Find where the given text appears and provide that cell's center as [X, Y] coordinate. 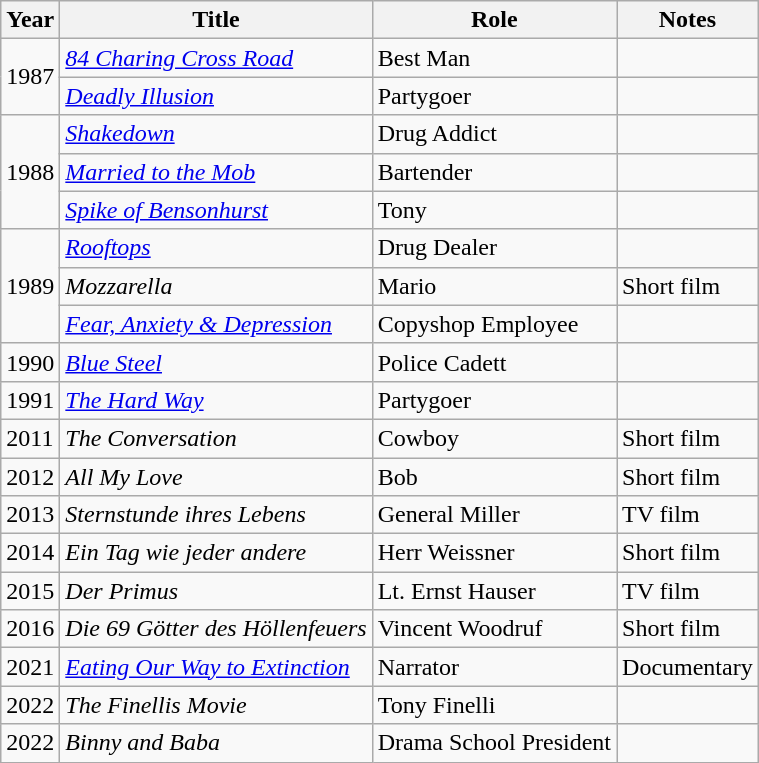
Tony Finelli [494, 705]
Year [30, 20]
Drug Dealer [494, 248]
Notes [688, 20]
General Miller [494, 515]
Lt. Ernst Hauser [494, 591]
Title [216, 20]
The Conversation [216, 438]
1987 [30, 77]
All My Love [216, 477]
Best Man [494, 58]
Police Cadett [494, 362]
The Finellis Movie [216, 705]
Drug Addict [494, 134]
Ein Tag wie jeder andere [216, 553]
Cowboy [494, 438]
Sternstunde ihres Lebens [216, 515]
Bob [494, 477]
Eating Our Way to Extinction [216, 667]
Married to the Mob [216, 172]
Vincent Woodruf [494, 629]
2014 [30, 553]
Der Primus [216, 591]
2015 [30, 591]
84 Charing Cross Road [216, 58]
1989 [30, 286]
Spike of Bensonhurst [216, 210]
Blue Steel [216, 362]
Fear, Anxiety & Depression [216, 324]
Tony [494, 210]
1988 [30, 172]
Documentary [688, 667]
Deadly Illusion [216, 96]
1991 [30, 400]
Die 69 Götter des Höllenfeuers [216, 629]
2021 [30, 667]
2013 [30, 515]
Copyshop Employee [494, 324]
1990 [30, 362]
2011 [30, 438]
2016 [30, 629]
Mario [494, 286]
Mozzarella [216, 286]
Rooftops [216, 248]
Drama School President [494, 743]
2012 [30, 477]
Binny and Baba [216, 743]
Herr Weissner [494, 553]
Narrator [494, 667]
Shakedown [216, 134]
The Hard Way [216, 400]
Role [494, 20]
Bartender [494, 172]
